Detect which cell encompasses the target text, then output its (X, Y) center coordinate. 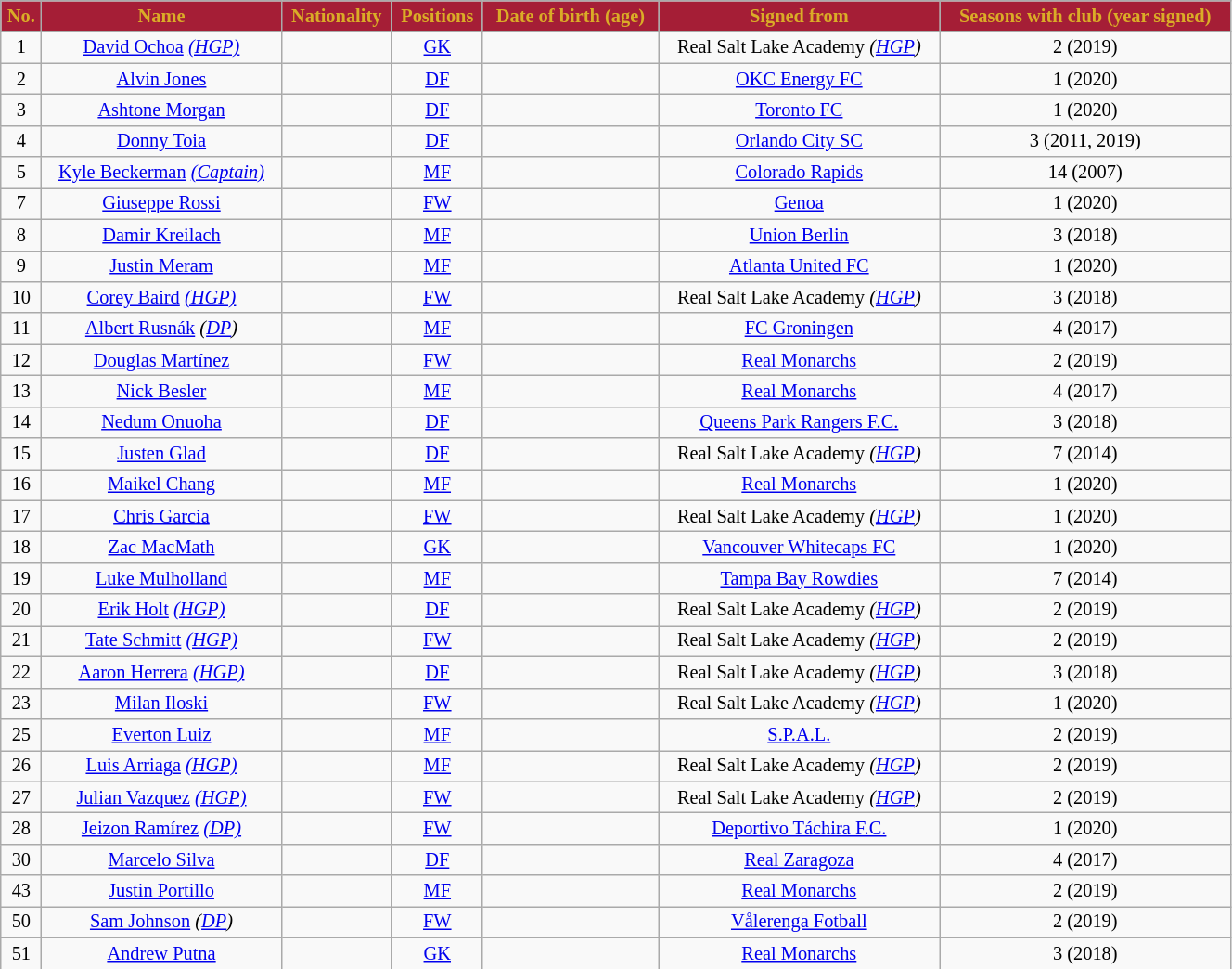
12 (21, 360)
Nationality (336, 16)
David Ochoa (HGP) (161, 47)
Nick Besler (161, 391)
13 (21, 391)
Atlanta United FC (800, 266)
25 (21, 734)
S.P.A.L. (800, 734)
No. (21, 16)
16 (21, 484)
43 (21, 891)
22 (21, 672)
Colorado Rapids (800, 173)
11 (21, 329)
Genoa (800, 203)
Erik Holt (HGP) (161, 610)
Maikel Chang (161, 484)
4 (21, 141)
Queens Park Rangers F.C. (800, 422)
Date of birth (age) (570, 16)
51 (21, 953)
23 (21, 704)
Luke Mulholland (161, 578)
Albert Rusnák (DP) (161, 329)
5 (21, 173)
Chris Garcia (161, 516)
Vancouver Whitecaps FC (800, 547)
2 (21, 79)
21 (21, 640)
Andrew Putna (161, 953)
Donny Toia (161, 141)
26 (21, 766)
Justen Glad (161, 454)
Name (161, 16)
Positions (437, 16)
Orlando City SC (800, 141)
1 (21, 47)
FC Groningen (800, 329)
Marcelo Silva (161, 859)
Giuseppe Rossi (161, 203)
8 (21, 235)
Real Zaragoza (800, 859)
Jeizon Ramírez (DP) (161, 828)
Everton Luiz (161, 734)
19 (21, 578)
50 (21, 922)
Luis Arriaga (HGP) (161, 766)
Kyle Beckerman (Captain) (161, 173)
14 (2007) (1085, 173)
10 (21, 297)
Corey Baird (HGP) (161, 297)
28 (21, 828)
15 (21, 454)
3 (21, 110)
Justin Meram (161, 266)
Zac MacMath (161, 547)
Tate Schmitt (HGP) (161, 640)
Vålerenga Fotball (800, 922)
Union Berlin (800, 235)
7 (21, 203)
Justin Portillo (161, 891)
18 (21, 547)
OKC Energy FC (800, 79)
14 (21, 422)
Toronto FC (800, 110)
Signed from (800, 16)
3 (2011, 2019) (1085, 141)
Nedum Onuoha (161, 422)
9 (21, 266)
30 (21, 859)
Seasons with club (year signed) (1085, 16)
Alvin Jones (161, 79)
27 (21, 797)
Ashtone Morgan (161, 110)
Tampa Bay Rowdies (800, 578)
Douglas Martínez (161, 360)
20 (21, 610)
Julian Vazquez (HGP) (161, 797)
Damir Kreilach (161, 235)
Deportivo Táchira F.C. (800, 828)
Sam Johnson (DP) (161, 922)
Milan Iloski (161, 704)
17 (21, 516)
Aaron Herrera (HGP) (161, 672)
